Pinpoint the cell where the given text exists, returning its [X, Y] midpoint coordinate. 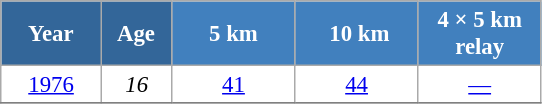
1976 [52, 85]
Year [52, 34]
4 × 5 km relay [480, 34]
16 [136, 85]
— [480, 85]
41 [234, 85]
Age [136, 34]
10 km [356, 34]
5 km [234, 34]
44 [356, 85]
